From the cell containing the given text, extract its center point as (x, y) coordinate. 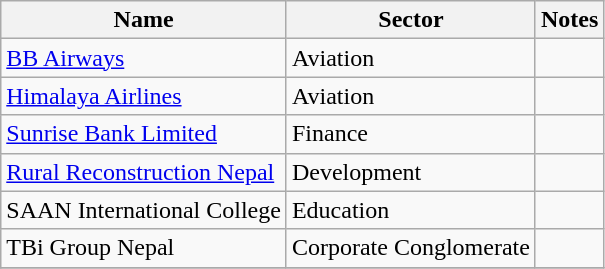
SAAN International College (144, 210)
TBi Group Nepal (144, 248)
Development (410, 172)
Corporate Conglomerate (410, 248)
BB Airways (144, 58)
Sunrise Bank Limited (144, 134)
Sector (410, 20)
Himalaya Airlines (144, 96)
Finance (410, 134)
Education (410, 210)
Notes (569, 20)
Rural Reconstruction Nepal (144, 172)
Name (144, 20)
